Pinpoint the cell where the given text exists, returning its [X, Y] midpoint coordinate. 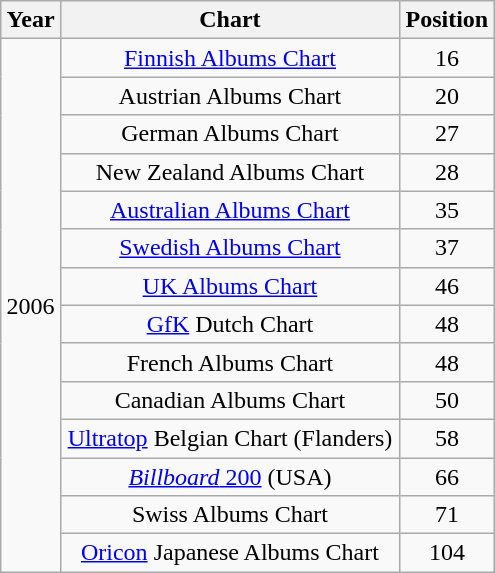
37 [448, 248]
GfK Dutch Chart [230, 324]
French Albums Chart [230, 362]
46 [448, 286]
New Zealand Albums Chart [230, 172]
66 [448, 477]
Swedish Albums Chart [230, 248]
Swiss Albums Chart [230, 515]
UK Albums Chart [230, 286]
Chart [230, 20]
20 [448, 96]
Ultratop Belgian Chart (Flanders) [230, 438]
Austrian Albums Chart [230, 96]
50 [448, 400]
Position [448, 20]
35 [448, 210]
71 [448, 515]
Oricon Japanese Albums Chart [230, 553]
German Albums Chart [230, 134]
27 [448, 134]
28 [448, 172]
Canadian Albums Chart [230, 400]
2006 [31, 306]
Year [31, 20]
16 [448, 58]
Finnish Albums Chart [230, 58]
Australian Albums Chart [230, 210]
58 [448, 438]
104 [448, 553]
Billboard 200 (USA) [230, 477]
